Identify which cell holds the provided text, then report its [x, y] central coordinate. 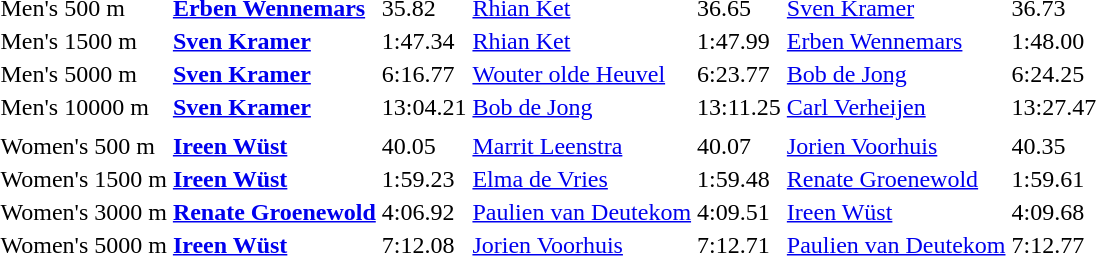
6:23.77 [740, 74]
Marrit Leenstra [582, 146]
40.07 [740, 146]
Carl Verheijen [896, 107]
1:59.23 [424, 179]
Erben Wennemars [896, 41]
Elma de Vries [582, 179]
Wouter olde Heuvel [582, 74]
1:47.99 [740, 41]
Paulien van Deutekom [582, 212]
1:59.48 [740, 179]
13:04.21 [424, 107]
4:06.92 [424, 212]
6:16.77 [424, 74]
40.05 [424, 146]
13:11.25 [740, 107]
1:47.34 [424, 41]
Jorien Voorhuis [896, 146]
Rhian Ket [582, 41]
4:09.51 [740, 212]
